Scan for the cell matching the given text and deliver its [X, Y] coordinate at center. 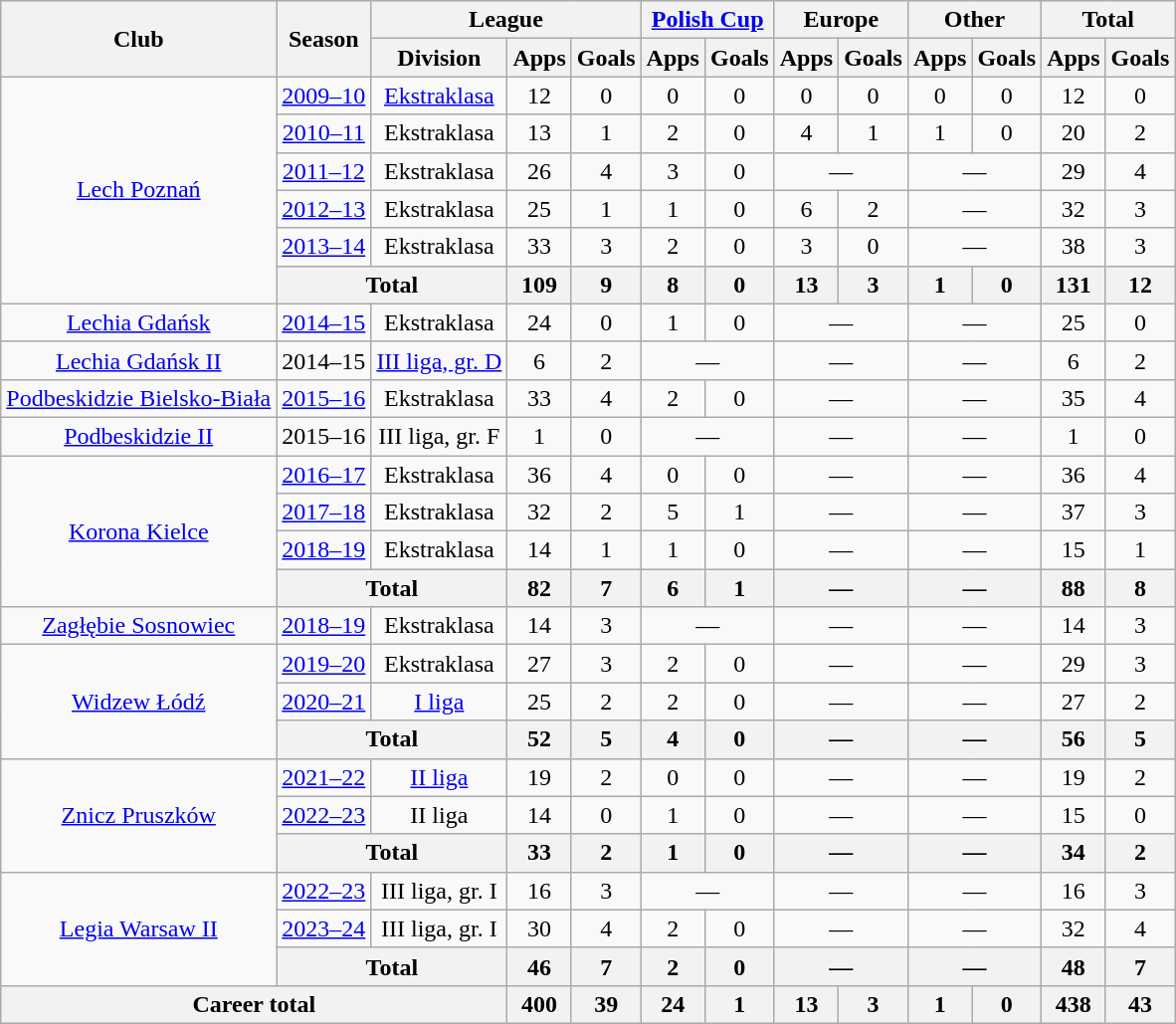
38 [1074, 247]
438 [1074, 1004]
Career total [255, 1004]
88 [1074, 588]
2020–21 [324, 702]
34 [1074, 853]
9 [606, 285]
Korona Kielce [139, 531]
131 [1074, 285]
I liga [440, 702]
Season [324, 39]
2009–10 [324, 96]
43 [1140, 1004]
30 [539, 928]
Zagłębie Sosnowiec [139, 626]
37 [1074, 512]
2019–20 [324, 664]
Club [139, 39]
26 [539, 171]
20 [1074, 133]
2021–22 [324, 777]
Legia Warsaw II [139, 928]
III liga, gr. D [440, 360]
Znicz Pruszków [139, 815]
2013–14 [324, 247]
Europe [841, 20]
League [505, 20]
Polish Cup [707, 20]
Division [440, 58]
2023–24 [324, 928]
52 [539, 739]
46 [539, 966]
35 [1074, 398]
39 [606, 1004]
2016–17 [324, 475]
Lechia Gdańsk II [139, 360]
Podbeskidzie Bielsko-Biała [139, 398]
2017–18 [324, 512]
Lech Poznań [139, 190]
56 [1074, 739]
Lechia Gdańsk [139, 322]
Widzew Łódź [139, 702]
400 [539, 1004]
Other [974, 20]
109 [539, 285]
III liga, gr. F [440, 436]
48 [1074, 966]
2011–12 [324, 171]
2012–13 [324, 209]
82 [539, 588]
Podbeskidzie II [139, 436]
2010–11 [324, 133]
